For the text-containing cell, return its midpoint in [X, Y] coordinate format. 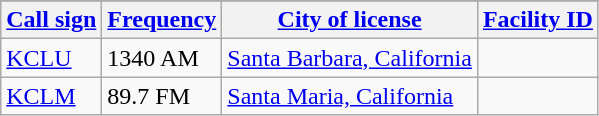
Santa Maria, California [350, 96]
Frequency [162, 20]
89.7 FM [162, 96]
KCLM [52, 96]
Call sign [52, 20]
City of license [350, 20]
Facility ID [538, 20]
Santa Barbara, California [350, 58]
KCLU [52, 58]
1340 AM [162, 58]
